Determine the (x, y) coordinate at the center of the cell enclosing the given text.  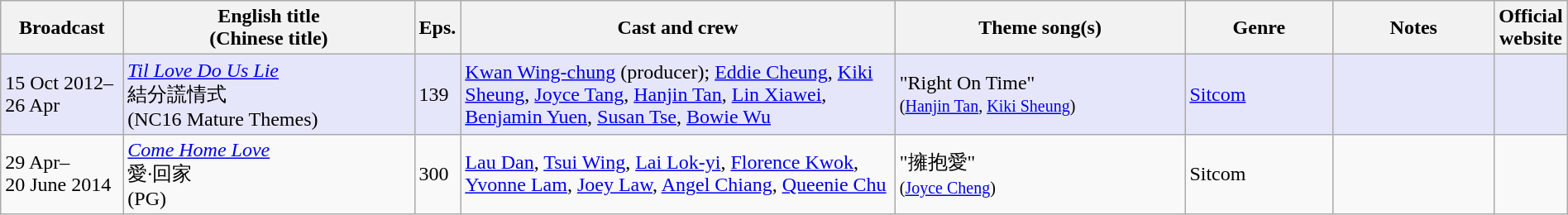
Eps. (437, 28)
29 Apr–20 June 2014 (62, 174)
Kwan Wing-chung (producer); Eddie Cheung, Kiki Sheung, Joyce Tang, Hanjin Tan, Lin Xiawei, Benjamin Yuen, Susan Tse, Bowie Wu (678, 94)
Genre (1259, 28)
Lau Dan, Tsui Wing, Lai Lok-yi, Florence Kwok, Yvonne Lam, Joey Law, Angel Chiang, Queenie Chu (678, 174)
300 (437, 174)
Come Home Love愛·回家(PG) (269, 174)
"擁抱愛"(Joyce Cheng) (1040, 174)
139 (437, 94)
English title (Chinese title) (269, 28)
15 Oct 2012–26 Apr (62, 94)
Official website (1531, 28)
Notes (1414, 28)
Cast and crew (678, 28)
"Right On Time"(Hanjin Tan, Kiki Sheung) (1040, 94)
Til Love Do Us Lie 結分謊情式(NC16 Mature Themes) (269, 94)
Theme song(s) (1040, 28)
Broadcast (62, 28)
